Identify which cell holds the provided text, then report its [X, Y] central coordinate. 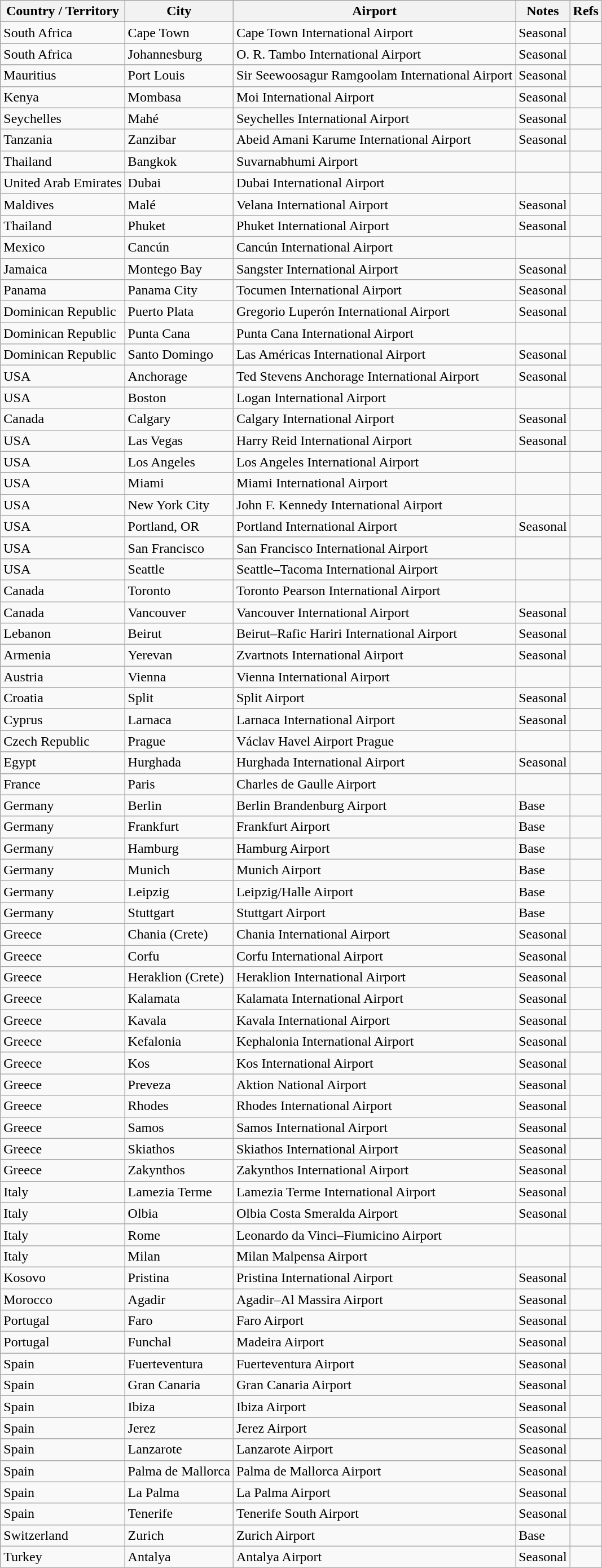
Munich [179, 870]
Kos International Airport [374, 1063]
Leonardo da Vinci–Fiumicino Airport [374, 1235]
Suvarnabhumi Airport [374, 161]
Johannesburg [179, 54]
San Francisco [179, 548]
Kalamata [179, 999]
Czech Republic [63, 741]
Agadir–Al Massira Airport [374, 1299]
Rhodes [179, 1106]
La Palma [179, 1492]
Seychelles International Airport [374, 118]
Faro Airport [374, 1321]
Olbia [179, 1213]
Stuttgart [179, 913]
Mahé [179, 118]
City [179, 11]
Mombasa [179, 97]
Gran Canaria [179, 1385]
Austria [63, 677]
Jerez Airport [374, 1428]
Split [179, 698]
Cape Town [179, 33]
Stuttgart Airport [374, 913]
Notes [543, 11]
Yerevan [179, 655]
Abeid Amani Karume International Airport [374, 140]
Aktion National Airport [374, 1085]
Toronto Pearson International Airport [374, 591]
Bangkok [179, 161]
Cape Town International Airport [374, 33]
Tanzania [63, 140]
Fuerteventura [179, 1364]
Skiathos International Airport [374, 1149]
Lamezia Terme [179, 1192]
Country / Territory [63, 11]
Airport [374, 11]
Cancún International Airport [374, 247]
Boston [179, 398]
Tenerife South Airport [374, 1514]
Armenia [63, 655]
Rome [179, 1235]
Dubai [179, 183]
Kephalonia International Airport [374, 1042]
Portland, OR [179, 526]
Chania International Airport [374, 934]
Turkey [63, 1557]
Portland International Airport [374, 526]
Heraklion International Airport [374, 977]
Jerez [179, 1428]
Seattle–Tacoma International Airport [374, 569]
Olbia Costa Smeralda Airport [374, 1213]
Phuket International Airport [374, 226]
Phuket [179, 226]
Las Américas International Airport [374, 355]
Zanzibar [179, 140]
Seychelles [63, 118]
Ibiza Airport [374, 1407]
Skiathos [179, 1149]
Milan [179, 1256]
Charles de Gaulle Airport [374, 784]
Croatia [63, 698]
Tocumen International Airport [374, 290]
Los Angeles [179, 462]
Punta Cana International Airport [374, 333]
Sir Seewoosagur Ramgoolam International Airport [374, 76]
Frankfurt Airport [374, 827]
Panama City [179, 290]
Los Angeles International Airport [374, 462]
Moi International Airport [374, 97]
Leipzig/Halle Airport [374, 891]
Seattle [179, 569]
Palma de Mallorca [179, 1471]
Cyprus [63, 720]
Vienna [179, 677]
Vienna International Airport [374, 677]
Switzerland [63, 1535]
Kosovo [63, 1278]
Berlin Brandenburg Airport [374, 805]
Montego Bay [179, 269]
Vancouver International Airport [374, 612]
Zakynthos [179, 1170]
Agadir [179, 1299]
Punta Cana [179, 333]
Port Louis [179, 76]
Ibiza [179, 1407]
Miami International Airport [374, 483]
Mauritius [63, 76]
Split Airport [374, 698]
Hamburg Airport [374, 848]
Kavala International Airport [374, 1020]
Rhodes International Airport [374, 1106]
O. R. Tambo International Airport [374, 54]
Miami [179, 483]
Madeira Airport [374, 1342]
Santo Domingo [179, 355]
New York City [179, 505]
Václav Havel Airport Prague [374, 741]
Paris [179, 784]
Zurich Airport [374, 1535]
Heraklion (Crete) [179, 977]
Prague [179, 741]
Hamburg [179, 848]
Zurich [179, 1535]
Refs [586, 11]
Kenya [63, 97]
Hurghada International Airport [374, 763]
Las Vegas [179, 441]
Fuerteventura Airport [374, 1364]
Zvartnots International Airport [374, 655]
Cancún [179, 247]
Gregorio Luperón International Airport [374, 312]
John F. Kennedy International Airport [374, 505]
Velana International Airport [374, 204]
Leipzig [179, 891]
Corfu [179, 956]
Jamaica [63, 269]
Vancouver [179, 612]
Lamezia Terme International Airport [374, 1192]
Kavala [179, 1020]
Tenerife [179, 1514]
Funchal [179, 1342]
Beirut [179, 634]
Zakynthos International Airport [374, 1170]
Faro [179, 1321]
Anchorage [179, 376]
Samos International Airport [374, 1127]
Milan Malpensa Airport [374, 1256]
Dubai International Airport [374, 183]
Puerto Plata [179, 312]
Beirut–Rafic Hariri International Airport [374, 634]
Lanzarote Airport [374, 1450]
Malé [179, 204]
Egypt [63, 763]
Pristina [179, 1278]
San Francisco International Airport [374, 548]
Toronto [179, 591]
France [63, 784]
Corfu International Airport [374, 956]
Calgary [179, 419]
Lanzarote [179, 1450]
Munich Airport [374, 870]
Berlin [179, 805]
La Palma Airport [374, 1492]
Harry Reid International Airport [374, 441]
Ted Stevens Anchorage International Airport [374, 376]
Kefalonia [179, 1042]
Maldives [63, 204]
Morocco [63, 1299]
United Arab Emirates [63, 183]
Antalya [179, 1557]
Larnaca International Airport [374, 720]
Kos [179, 1063]
Preveza [179, 1085]
Pristina International Airport [374, 1278]
Panama [63, 290]
Kalamata International Airport [374, 999]
Palma de Mallorca Airport [374, 1471]
Sangster International Airport [374, 269]
Larnaca [179, 720]
Calgary International Airport [374, 419]
Samos [179, 1127]
Mexico [63, 247]
Logan International Airport [374, 398]
Hurghada [179, 763]
Frankfurt [179, 827]
Chania (Crete) [179, 934]
Lebanon [63, 634]
Antalya Airport [374, 1557]
Gran Canaria Airport [374, 1385]
